Find where the given text appears and provide that cell's center as (x, y) coordinate. 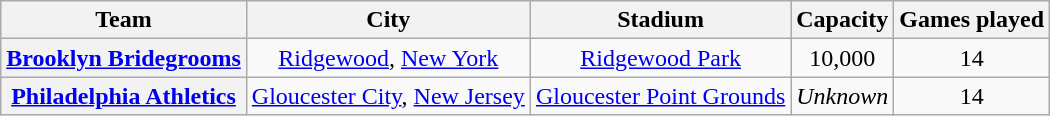
Capacity (842, 20)
10,000 (842, 58)
Games played (972, 20)
Team (124, 20)
Unknown (842, 96)
Gloucester City, New Jersey (388, 96)
Brooklyn Bridegrooms (124, 58)
Ridgewood, New York (388, 58)
Stadium (660, 20)
Philadelphia Athletics (124, 96)
Gloucester Point Grounds (660, 96)
City (388, 20)
Ridgewood Park (660, 58)
